Find where the given text appears and provide that cell's center as (X, Y) coordinate. 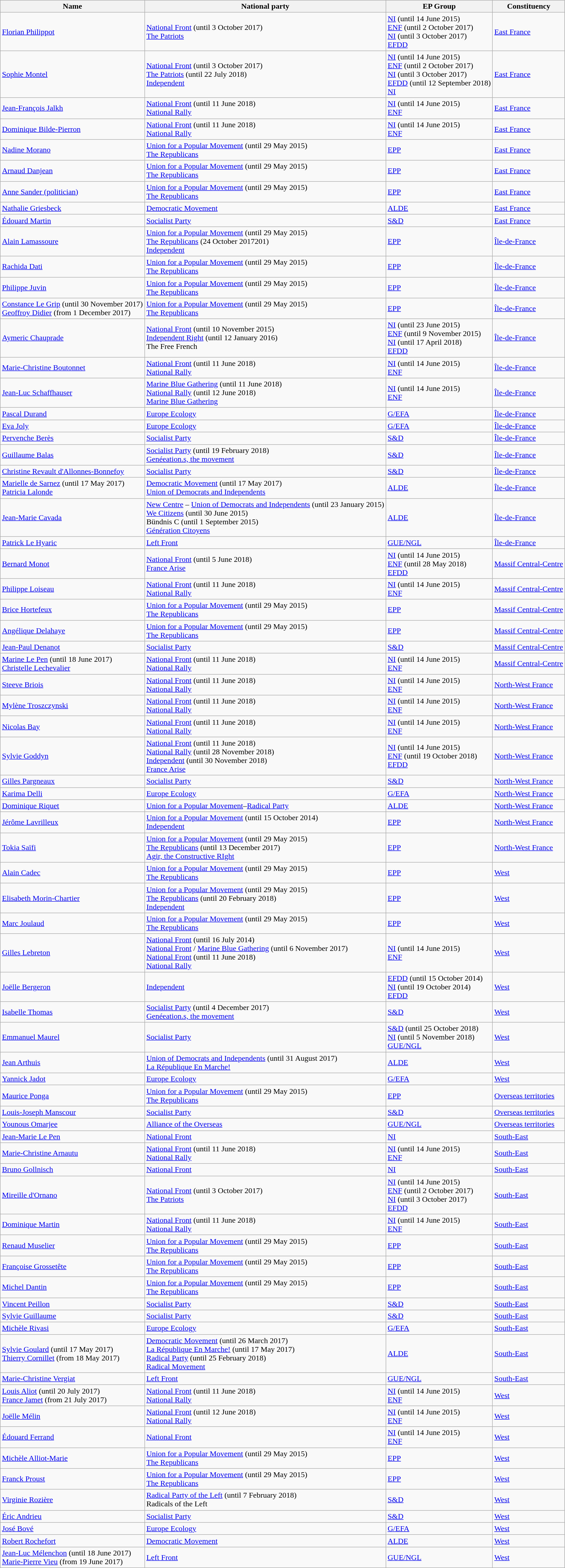
Michèle Alliot-Marie (73, 1458)
Jean-Paul Denanot (73, 647)
Democratic Movement (until 26 March 2017) La République En Marche! (until 17 May 2017) Radical Party (until 25 February 2018) Radical Movement (265, 1354)
Robert Rochefort (73, 1541)
Independent (265, 987)
Jérôme Lavrilleux (73, 822)
Anne Sander (politician) (73, 191)
Younous Omarjee (73, 1124)
EP Group (439, 6)
Steeve Briois (73, 685)
Philippe Loiseau (73, 589)
Sylvie Goulard (until 17 May 2017)Thierry Cornillet (from 18 May 2017) (73, 1354)
Christine Revault d'Allonnes-Bonnefoy (73, 471)
Socialist Party (until 4 December 2017) Genéeation.s, the movement (265, 1012)
NI (until 14 June 2015) ENF (until 28 May 2018) EFDD (439, 563)
Virginie Rozière (73, 1500)
Marc Joulaud (73, 923)
Union for a Popular Movement (until 15 October 2014) Independent (265, 822)
Alain Cadec (73, 873)
Sylvie Guillaume (73, 1316)
Jean-Luc Mélenchon (until 18 June 2017)Marie-Pierre Vieu (from 19 June 2017) (73, 1557)
National party (265, 6)
National Front (until 5 June 2018) France Arise (265, 563)
Nathalie Griesbeck (73, 208)
Maurice Ponga (73, 1095)
Vincent Peillon (73, 1304)
Elisabeth Morin-Chartier (73, 898)
S&D (until 25 October 2018) NI (until 5 November 2018) GUE/NGL (439, 1037)
Aymeric Chauprade (73, 338)
National Front (until 12 June 2018) National Rally (265, 1416)
Pascal Durand (73, 414)
Karima Delli (73, 793)
Michel Dantin (73, 1287)
Brice Hortefeux (73, 610)
Philippe Juvin (73, 287)
National Front (until 10 November 2015) Independent Right (until 12 January 2016) The Free French (265, 338)
Marie-Christine Arnautu (73, 1153)
Sophie Montel (73, 74)
Isabelle Thomas (73, 1012)
Patrick Le Hyaric (73, 543)
Dominique Martin (73, 1225)
Name (73, 6)
Radical Party of the Left (until 7 February 2018) Radicals of the Left (265, 1500)
Eva Joly (73, 426)
Jean-Marie Cavada (73, 517)
Union for a Popular Movement (until 29 May 2015) The Republicans (24 October 2017201) Independent (265, 241)
Marine Blue Gathering (until 11 June 2018) National Rally (until 12 June 2018) Marine Blue Gathering (265, 393)
Gilles Pargneaux (73, 781)
Édouard Martin (73, 220)
Jean-Luc Schaffhauser (73, 393)
Édouard Ferrand (73, 1437)
Jean-François Jalkh (73, 108)
Marie-Christine Vergiat (73, 1379)
Union for a Popular Movement (until 29 May 2015) The Republicans (until 20 February 2018) Independent (265, 898)
National Front (until 11 June 2018) National Rally (until 28 November 2018) Independent (until 30 November 2018) France Arise (265, 756)
Joëlle Bergeron (73, 987)
Michèle Rivasi (73, 1328)
Bruno Gollnisch (73, 1170)
Jean Arthuis (73, 1063)
Renaud Muselier (73, 1245)
Marielle de Sarnez (until 17 May 2017)Patricia Lalonde (73, 488)
Angélique Delahaye (73, 630)
Rachida Dati (73, 267)
Mireille d'Ornano (73, 1195)
Jean-Marie Le Pen (73, 1137)
Alliance of the Overseas (265, 1124)
Dominique Bilde-Pierron (73, 129)
Nadine Morano (73, 150)
Democratic Movement (until 17 May 2017) Union of Democrats and Independents (265, 488)
Gilles Lebreton (73, 953)
Françoise Grossetête (73, 1266)
Pervenche Berès (73, 438)
Nicolas Bay (73, 727)
Tokia Saïfi (73, 847)
Arnaud Danjean (73, 171)
Florian Philippot (73, 31)
Mylène Troszczynski (73, 705)
Marine Le Pen (until 18 June 2017)Christelle Lechevalier (73, 664)
Éric Andrieu (73, 1516)
Union for a Popular Movement–Radical Party (265, 806)
NI (until 23 June 2015) ENF (until 9 November 2015) NI (until 17 April 2018) EFDD (439, 338)
NI (until 14 June 2015) ENF (until 2 October 2017) NI (until 3 October 2017) EFDD (until 12 September 2018) NI (439, 74)
José Bové (73, 1528)
Louis-Joseph Manscour (73, 1112)
Yannick Jadot (73, 1079)
EFDD (until 15 October 2014) NI (until 19 October 2014) EFDD (439, 987)
Joëlle Mélin (73, 1416)
NI (until 14 June 2015) ENF (until 19 October 2018) EFDD (439, 756)
Constance Le Grip (until 30 November 2017)Geoffroy Didier (from 1 December 2017) (73, 308)
National Front (until 16 July 2014) National Front / Marine Blue Gathering (until 6 November 2017) National Front (until 11 June 2018) National Rally (265, 953)
Sylvie Goddyn (73, 756)
Bernard Monot (73, 563)
Constituency (528, 6)
Guillaume Balas (73, 455)
Dominique Riquet (73, 806)
Franck Proust (73, 1479)
Marie-Christine Boutonnet (73, 368)
Emmanuel Maurel (73, 1037)
Socialist Party (until 19 February 2018) Genéeation.s, the movement (265, 455)
Union of Democrats and Independents (until 31 August 2017) La République En Marche! (265, 1063)
Alain Lamassoure (73, 241)
Union for a Popular Movement (until 29 May 2015) The Republicans (until 13 December 2017) Agir, the Constructive RIght (265, 847)
National Front (until 3 October 2017) The Patriots (until 22 July 2018) Independent (265, 74)
Louis Aliot (until 20 July 2017)France Jamet (from 21 July 2017) (73, 1395)
